Find where the given text appears and provide that cell's center as (x, y) coordinate. 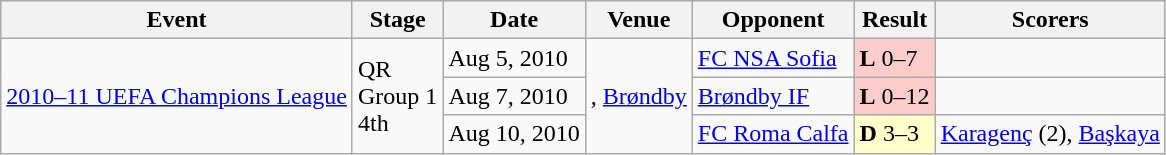
Date (514, 20)
Brøndby IF (773, 96)
Scorers (1050, 20)
L 0–12 (894, 96)
D 3–3 (894, 134)
L 0–7 (894, 58)
Event (177, 20)
Result (894, 20)
Stage (397, 20)
, Brøndby (638, 96)
2010–11 UEFA Champions League (177, 96)
Aug 10, 2010 (514, 134)
QRGroup 14th (397, 96)
Venue (638, 20)
Aug 7, 2010 (514, 96)
Aug 5, 2010 (514, 58)
Karagenç (2), Başkaya (1050, 134)
Opponent (773, 20)
FC NSA Sofia (773, 58)
FC Roma Calfa (773, 134)
